Search for the cell housing the specified text and yield its [X, Y] center coordinate. 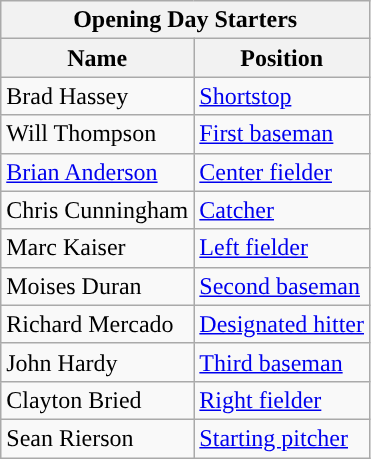
Opening Day Starters [186, 20]
Brian Anderson [98, 172]
Catcher [282, 210]
Shortstop [282, 96]
Moises Duran [98, 286]
Designated hitter [282, 324]
Sean Rierson [98, 438]
Second baseman [282, 286]
Center fielder [282, 172]
Left fielder [282, 248]
Will Thompson [98, 134]
Name [98, 58]
Chris Cunningham [98, 210]
John Hardy [98, 362]
Right fielder [282, 400]
Marc Kaiser [98, 248]
Richard Mercado [98, 324]
Starting pitcher [282, 438]
Clayton Bried [98, 400]
Third baseman [282, 362]
Brad Hassey [98, 96]
First baseman [282, 134]
Position [282, 58]
